Identify which cell holds the provided text, then report its [X, Y] central coordinate. 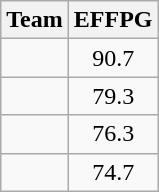
79.3 [113, 96]
EFFPG [113, 20]
76.3 [113, 134]
Team [35, 20]
74.7 [113, 172]
90.7 [113, 58]
